Capture the cell that displays the provided text and extract its [X, Y] central coordinate. 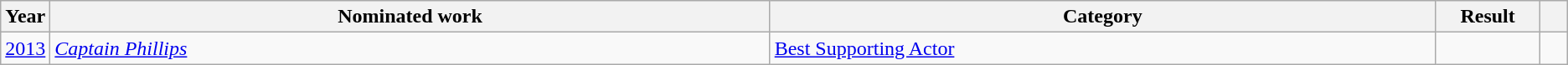
Best Supporting Actor [1102, 48]
Nominated work [410, 17]
Captain Phillips [410, 48]
Year [25, 17]
Result [1488, 17]
Category [1102, 17]
2013 [25, 48]
